Return (x, y) of the center of cell containing provided text 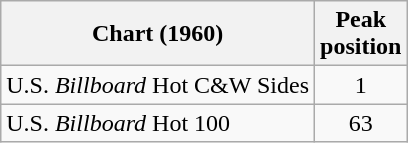
U.S. Billboard Hot C&W Sides (158, 85)
Peakposition (361, 34)
1 (361, 85)
U.S. Billboard Hot 100 (158, 123)
Chart (1960) (158, 34)
63 (361, 123)
